Determine the (x, y) coordinate at the center of the cell enclosing the given text.  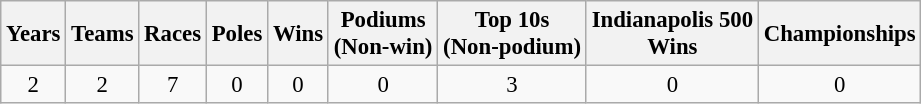
Podiums(Non-win) (382, 34)
Races (173, 34)
Wins (298, 34)
7 (173, 85)
Indianapolis 500Wins (672, 34)
Teams (102, 34)
Years (34, 34)
Top 10s(Non-podium) (512, 34)
3 (512, 85)
Championships (840, 34)
Poles (236, 34)
